Search for the cell housing the specified text and yield its (x, y) center coordinate. 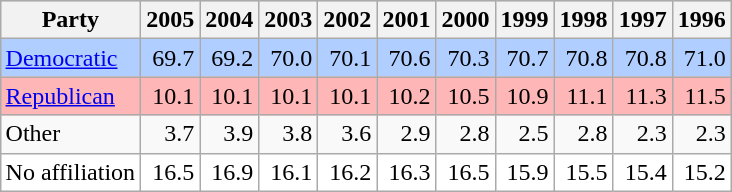
3.6 (348, 134)
10.5 (466, 96)
15.9 (524, 172)
11.1 (584, 96)
2000 (466, 20)
2001 (406, 20)
3.8 (288, 134)
15.4 (642, 172)
70.1 (348, 58)
16.3 (406, 172)
10.2 (406, 96)
11.5 (702, 96)
70.0 (288, 58)
2005 (170, 20)
16.2 (348, 172)
16.1 (288, 172)
71.0 (702, 58)
70.3 (466, 58)
Other (70, 134)
2002 (348, 20)
1998 (584, 20)
3.9 (230, 134)
Democratic (70, 58)
Republican (70, 96)
16.9 (230, 172)
2.9 (406, 134)
70.7 (524, 58)
10.9 (524, 96)
69.2 (230, 58)
1999 (524, 20)
15.2 (702, 172)
2004 (230, 20)
2003 (288, 20)
1996 (702, 20)
No affiliation (70, 172)
69.7 (170, 58)
1997 (642, 20)
11.3 (642, 96)
2.5 (524, 134)
Party (70, 20)
15.5 (584, 172)
3.7 (170, 134)
70.6 (406, 58)
